Search for the cell housing the specified text and yield its (X, Y) center coordinate. 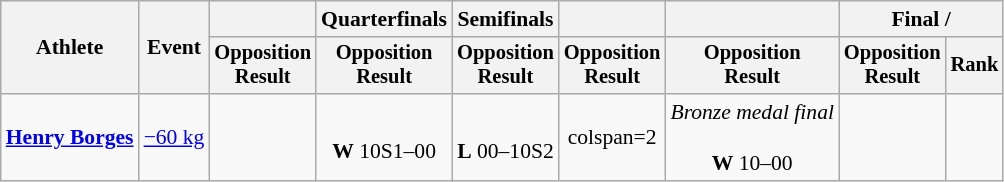
Quarterfinals (384, 19)
Event (174, 48)
Semifinals (506, 19)
Henry Borges (70, 138)
Rank (975, 66)
W 10S1–00 (384, 138)
Final / (921, 19)
L 00–10S2 (506, 138)
Athlete (70, 48)
colspan=2 (612, 138)
Bronze medal finalW 10–00 (752, 138)
−60 kg (174, 138)
